Identify which cell holds the provided text, then report its [x, y] central coordinate. 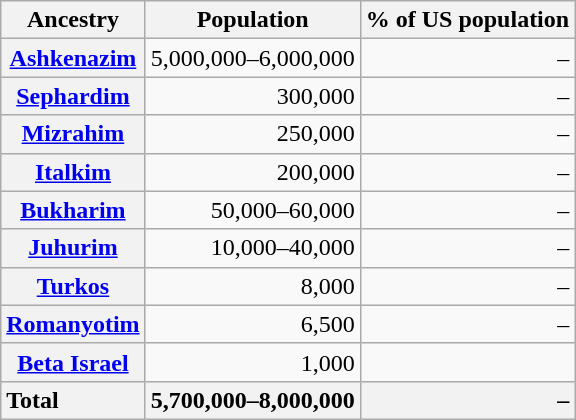
Sephardim [73, 96]
200,000 [252, 172]
Beta Israel [73, 362]
Population [252, 20]
Bukharim [73, 210]
300,000 [252, 96]
Ashkenazim [73, 58]
Juhurim [73, 248]
10,000–40,000 [252, 248]
250,000 [252, 134]
5,700,000–8,000,000 [252, 400]
8,000 [252, 286]
Italkim [73, 172]
6,500 [252, 324]
5,000,000–6,000,000 [252, 58]
50,000–60,000 [252, 210]
Romanyotim [73, 324]
Mizrahim [73, 134]
% of US population [467, 20]
Turkos [73, 286]
Total [73, 400]
1,000 [252, 362]
Ancestry [73, 20]
